Capture the cell that displays the provided text and extract its [x, y] central coordinate. 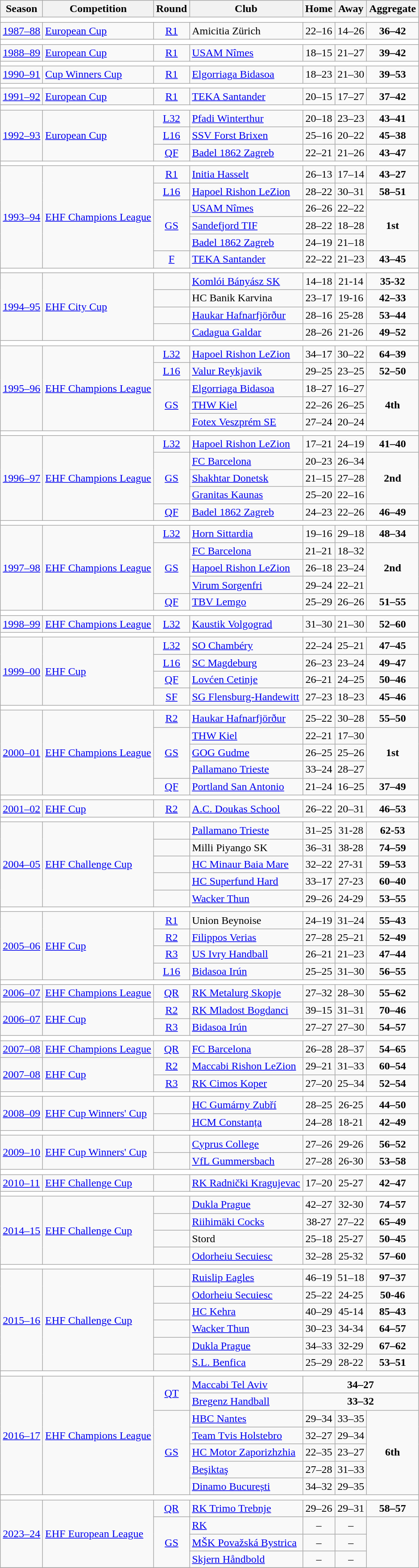
Komlói Bányász SK [246, 281]
43–41 [393, 118]
53–58 [393, 1161]
44–50 [393, 1105]
1998–99 [21, 624]
Riihimäki Cocks [246, 1222]
29–31 [351, 1508]
2009–10 [21, 1152]
28–16 [319, 315]
34-34 [351, 1329]
23–17 [319, 298]
Round [171, 9]
60–40 [393, 882]
27–24 [319, 422]
39–15 [319, 1010]
28–25 [319, 1105]
Ruislip Eagles [246, 1277]
30–31 [351, 191]
Stord [246, 1239]
30–23 [319, 1329]
45-14 [351, 1312]
Home [319, 9]
29–25 [319, 371]
39–42 [393, 53]
39–53 [393, 75]
28–27 [351, 769]
34–27 [361, 1385]
20–18 [319, 118]
27–22 [351, 1222]
RK Cimos Koper [246, 1083]
50–45 [393, 1239]
54–65 [393, 1049]
Cyprus College [246, 1144]
Filippos Verias [246, 937]
42–33 [393, 298]
Maccabi Rishon LeZion [246, 1066]
25–25 [319, 971]
2010–11 [21, 1183]
RK Trimo Trebnje [246, 1508]
14–26 [351, 31]
53–44 [393, 315]
29–35 [351, 1486]
2016–17 [21, 1435]
S.L. Benfica [246, 1363]
52–50 [393, 371]
21–15 [319, 478]
US Ivry Handball [246, 954]
20–15 [319, 96]
17–20 [319, 1183]
51–18 [351, 1277]
26-25 [351, 1105]
50-46 [393, 1295]
HCM Constanța [246, 1122]
21–26 [351, 152]
Initia Hasselt [246, 175]
25–34 [351, 1083]
20–23 [319, 461]
22–35 [319, 1452]
36–31 [319, 848]
24–25 [351, 680]
17–30 [351, 736]
20–24 [351, 422]
27-31 [351, 865]
1990–91 [21, 75]
Competition [98, 9]
28–37 [351, 1049]
40–29 [319, 1312]
RK Mladost Bogdanci [246, 1010]
31–25 [319, 830]
MŠK Považská Bystrica [246, 1542]
21–24 [319, 786]
57–60 [393, 1256]
1992–93 [21, 135]
27–27 [319, 1027]
Club [246, 9]
19-16 [351, 298]
70–46 [393, 1010]
Team Tvis Holstebro [246, 1435]
24-25 [351, 1295]
27–32 [319, 993]
30–22 [351, 354]
45–38 [393, 135]
37–42 [393, 96]
27–30 [351, 1027]
52–54 [393, 1083]
1991–92 [21, 96]
55–62 [393, 993]
HC Gumárny Zubří [246, 1105]
HBC Nantes [246, 1418]
Away [351, 9]
GOG Gudme [246, 753]
32-30 [351, 1205]
41–40 [393, 444]
17–27 [351, 96]
53–51 [393, 1363]
2014–15 [21, 1230]
1987–88 [21, 31]
51–55 [393, 602]
29–21 [319, 1066]
SF [171, 697]
2004–05 [21, 864]
28-22 [351, 1363]
26–28 [319, 1049]
Fotex Veszprém SE [246, 422]
2015–16 [21, 1320]
F [171, 259]
42–27 [319, 1205]
Cup Winners Cup [98, 75]
18–28 [351, 225]
49–47 [393, 663]
31–31 [351, 1010]
28–30 [351, 993]
43–47 [393, 152]
26-30 [351, 1161]
29-26 [351, 1144]
26–18 [319, 568]
1997–98 [21, 568]
4th [393, 405]
Beşiktaş [246, 1469]
Horn Sittardia [246, 534]
30–28 [351, 719]
HC Banik Karvina [246, 298]
33–32 [361, 1402]
HC Motor Zaporizhzhia [246, 1452]
HC Kehra [246, 1312]
34–32 [319, 1486]
47–45 [393, 646]
21–18 [351, 242]
49–52 [393, 332]
33–24 [319, 769]
21–21 [319, 551]
VfL Gummersbach [246, 1161]
59–53 [393, 865]
22–24 [319, 646]
55–43 [393, 920]
36–42 [393, 31]
2001–02 [21, 808]
48–34 [393, 534]
A.C. Doukas School [246, 808]
TBV Lemgo [246, 602]
23–25 [351, 371]
SC Magdeburg [246, 663]
24-29 [351, 898]
27–23 [319, 697]
18–15 [319, 53]
RK [246, 1525]
Bregenz Handball [246, 1402]
QT [171, 1393]
6th [393, 1452]
58–57 [393, 1508]
16–25 [351, 786]
54–57 [393, 1027]
25–16 [319, 135]
2000–01 [21, 753]
SG Flensburg-Handewitt [246, 697]
27–20 [319, 1083]
SSV Forst Brixen [246, 135]
HC Minaur Baia Mare [246, 865]
EHF City Cup [98, 307]
43–27 [393, 175]
38-28 [351, 848]
67–62 [393, 1346]
24–23 [319, 512]
Season [21, 9]
23–23 [351, 118]
14–18 [319, 281]
Sandefjord TIF [246, 225]
65–49 [393, 1222]
85–43 [393, 1312]
21-14 [351, 281]
32-29 [351, 1346]
Granitas Kaunas [246, 495]
60–54 [393, 1066]
Lovćen Cetinje [246, 680]
26–34 [351, 461]
47–44 [393, 954]
27-23 [351, 882]
46–19 [319, 1277]
74–59 [393, 848]
42–47 [393, 1183]
46–49 [393, 512]
SO Chambéry [246, 646]
RK Radnički Kragujevac [246, 1183]
2005–06 [21, 946]
EHF European League [98, 1534]
58–51 [393, 191]
97–37 [393, 1277]
25–20 [319, 495]
55–50 [393, 719]
25-32 [351, 1256]
33–35 [351, 1418]
56–52 [393, 1144]
50–46 [393, 680]
25-28 [351, 315]
35-32 [393, 281]
34–33 [319, 1346]
45–46 [393, 697]
32–28 [319, 1256]
2023–24 [21, 1534]
43–45 [393, 259]
17–14 [351, 175]
Cadagua Galdar [246, 332]
Virum Sorgenfri [246, 585]
27–26 [319, 1144]
25–26 [351, 753]
56–55 [393, 971]
2008–09 [21, 1114]
18–27 [319, 388]
52–60 [393, 624]
32–27 [319, 1435]
Amicitia Zürich [246, 31]
Union Beynoise [246, 920]
1999–00 [21, 671]
53–55 [393, 898]
Maccabi Tel Aviv [246, 1385]
Pfadi Winterthur [246, 118]
Kaustik Volgograd [246, 624]
42–49 [393, 1122]
17–21 [319, 444]
29–24 [319, 585]
20–22 [351, 135]
Portland San Antonio [246, 786]
26–23 [319, 663]
Dinamo București [246, 1486]
18–32 [351, 551]
52–49 [393, 937]
Milli Piyango SK [246, 848]
25–18 [319, 1239]
26–22 [319, 808]
64–39 [393, 354]
Skjern Håndbold [246, 1560]
21–27 [351, 53]
1995–96 [21, 388]
26–13 [319, 175]
31–24 [351, 920]
64–57 [393, 1329]
62-53 [393, 830]
33–17 [319, 882]
37–49 [393, 786]
Valur Reykjavik [246, 371]
23–27 [351, 1452]
RK Metalurg Skopje [246, 993]
1996–97 [21, 478]
18-21 [351, 1122]
46–53 [393, 808]
1988–89 [21, 53]
29–18 [351, 534]
1993–94 [21, 217]
38-27 [319, 1222]
34–17 [319, 354]
24–28 [319, 1122]
21-26 [351, 332]
Aggregate [393, 9]
Shakhtar Donetsk [246, 478]
19–16 [319, 534]
32–22 [319, 865]
HC Superfund Hard [246, 882]
20–31 [351, 808]
1994–95 [21, 307]
28–26 [319, 332]
16–27 [351, 388]
74–57 [393, 1205]
31-28 [351, 830]
